From the cell containing the given text, extract its center point as [X, Y] coordinate. 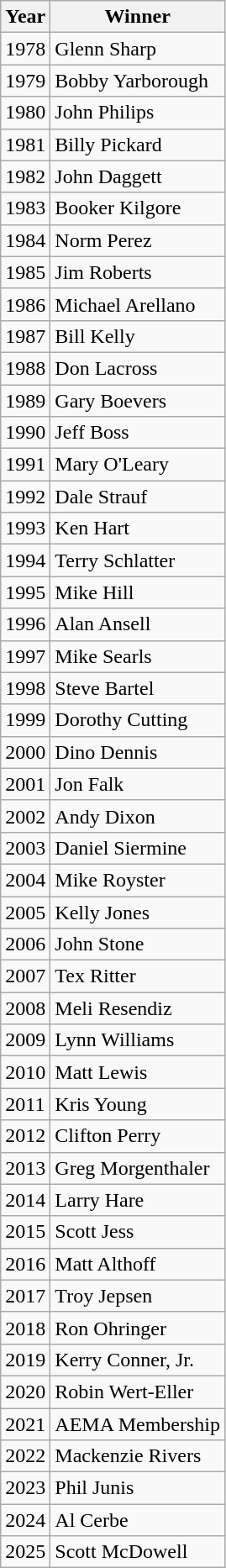
1982 [25, 176]
Bobby Yarborough [138, 81]
Dorothy Cutting [138, 720]
1990 [25, 433]
1984 [25, 240]
Greg Morgenthaler [138, 1168]
Andy Dixon [138, 816]
1998 [25, 688]
1993 [25, 529]
2004 [25, 880]
Dale Strauf [138, 497]
2024 [25, 1520]
1995 [25, 592]
Michael Arellano [138, 304]
1989 [25, 401]
2017 [25, 1296]
2014 [25, 1200]
Mike Searls [138, 656]
Mike Royster [138, 880]
2022 [25, 1456]
Kelly Jones [138, 912]
Matt Althoff [138, 1264]
Jon Falk [138, 784]
Jeff Boss [138, 433]
Tex Ritter [138, 976]
2025 [25, 1552]
1987 [25, 336]
Steve Bartel [138, 688]
Al Cerbe [138, 1520]
2007 [25, 976]
Meli Resendiz [138, 1008]
2018 [25, 1328]
Kris Young [138, 1104]
1997 [25, 656]
Kerry Conner, Jr. [138, 1360]
1983 [25, 208]
Matt Lewis [138, 1072]
Lynn Williams [138, 1040]
Mike Hill [138, 592]
2021 [25, 1424]
John Philips [138, 113]
1999 [25, 720]
1991 [25, 465]
2013 [25, 1168]
Winner [138, 17]
1978 [25, 49]
Dino Dennis [138, 752]
1985 [25, 272]
Jim Roberts [138, 272]
1988 [25, 368]
AEMA Membership [138, 1424]
John Daggett [138, 176]
1996 [25, 624]
Scott Jess [138, 1232]
2008 [25, 1008]
2019 [25, 1360]
2002 [25, 816]
Scott McDowell [138, 1552]
1981 [25, 145]
Robin Wert-Eller [138, 1392]
2011 [25, 1104]
2009 [25, 1040]
Terry Schlatter [138, 560]
John Stone [138, 944]
1992 [25, 497]
Booker Kilgore [138, 208]
Bill Kelly [138, 336]
2000 [25, 752]
Phil Junis [138, 1488]
Clifton Perry [138, 1136]
Ron Ohringer [138, 1328]
Troy Jepsen [138, 1296]
2005 [25, 912]
Larry Hare [138, 1200]
Year [25, 17]
2015 [25, 1232]
1994 [25, 560]
Billy Pickard [138, 145]
Mackenzie Rivers [138, 1456]
2012 [25, 1136]
Glenn Sharp [138, 49]
1980 [25, 113]
2023 [25, 1488]
Gary Boevers [138, 401]
Ken Hart [138, 529]
Mary O'Leary [138, 465]
1979 [25, 81]
2006 [25, 944]
2016 [25, 1264]
1986 [25, 304]
2020 [25, 1392]
2010 [25, 1072]
2003 [25, 848]
Daniel Siermine [138, 848]
Norm Perez [138, 240]
Don Lacross [138, 368]
2001 [25, 784]
Alan Ansell [138, 624]
